Detect which cell encompasses the target text, then output its (X, Y) center coordinate. 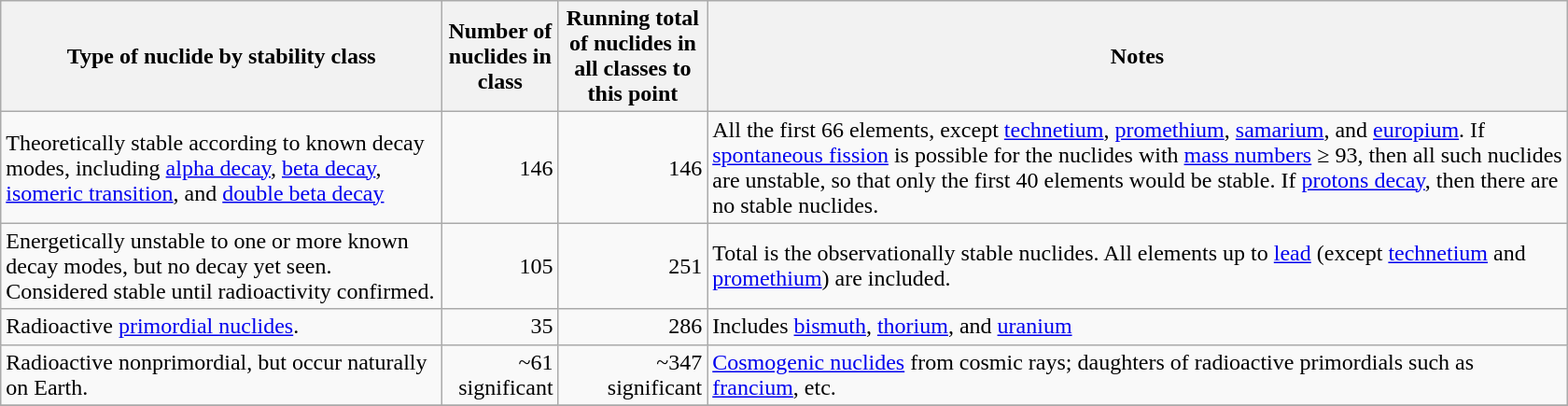
Total is the observationally stable nuclides. All elements up to lead (except technetium and promethium) are included. (1138, 266)
105 (500, 266)
Type of nuclide by stability class (222, 56)
Radioactive nonprimordial, but occur naturally on Earth. (222, 375)
286 (633, 327)
Notes (1138, 56)
Radioactive primordial nuclides. (222, 327)
35 (500, 327)
~61 significant (500, 375)
~347 significant (633, 375)
251 (633, 266)
Energetically unstable to one or more known decay modes, but no decay yet seen. Considered stable until radioactivity confirmed. (222, 266)
Running total of nuclides in all classes to this point (633, 56)
Theoretically stable according to known decay modes, including alpha decay, beta decay, isomeric transition, and double beta decay (222, 168)
Number of nuclides in class (500, 56)
Includes bismuth, thorium, and uranium (1138, 327)
Cosmogenic nuclides from cosmic rays; daughters of radioactive primordials such as francium, etc. (1138, 375)
